From the cell containing the given text, extract its center point as [X, Y] coordinate. 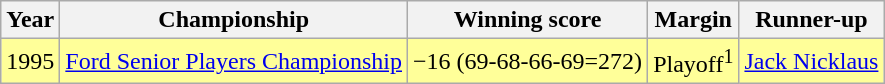
Championship [234, 20]
−16 (69-68-66-69=272) [528, 62]
Playoff1 [694, 62]
Jack Nicklaus [812, 62]
Ford Senior Players Championship [234, 62]
Runner-up [812, 20]
1995 [30, 62]
Winning score [528, 20]
Year [30, 20]
Margin [694, 20]
